Output the (x, y) coordinate of the center of the cell containing the given text.  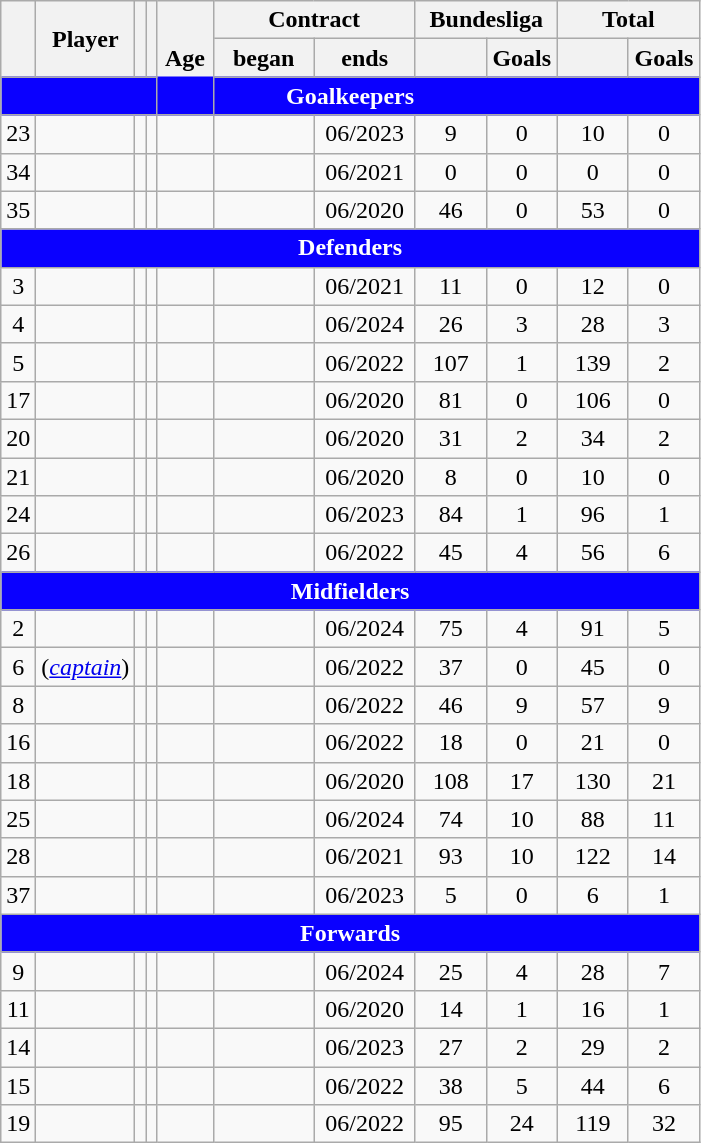
35 (18, 210)
107 (450, 362)
12 (592, 286)
began (264, 58)
23 (18, 134)
Total (628, 20)
19 (18, 1124)
Age (185, 58)
Contract (314, 20)
84 (450, 515)
53 (592, 210)
44 (592, 1085)
95 (450, 1124)
27 (450, 1047)
93 (450, 857)
81 (450, 400)
91 (592, 629)
Defenders (350, 248)
57 (592, 705)
75 (450, 629)
106 (592, 400)
ends (364, 58)
29 (592, 1047)
74 (450, 819)
Midfielders (350, 591)
31 (450, 438)
119 (592, 1124)
96 (592, 515)
20 (18, 438)
56 (592, 553)
32 (664, 1124)
122 (592, 857)
139 (592, 362)
15 (18, 1085)
Goalkeepers (350, 96)
(captain) (86, 667)
7 (664, 971)
108 (450, 781)
88 (592, 819)
Forwards (350, 933)
Player (86, 39)
130 (592, 781)
Bundesliga (486, 20)
38 (450, 1085)
